Capture the cell that displays the provided text and extract its (x, y) central coordinate. 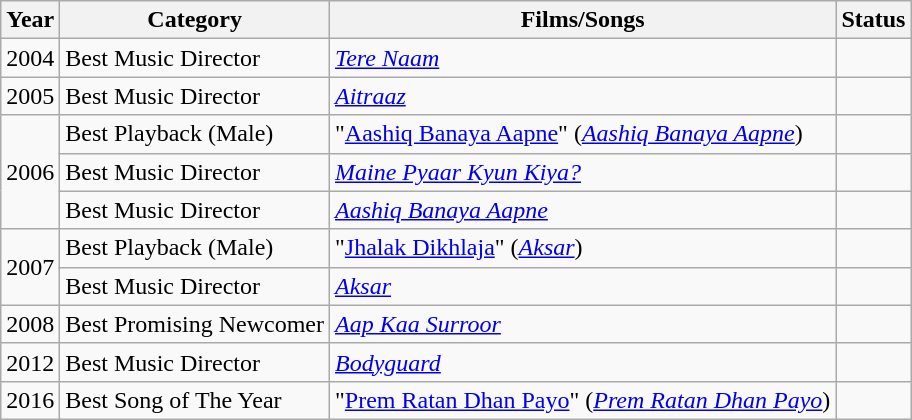
Aashiq Banaya Aapne (583, 210)
2007 (30, 267)
2005 (30, 96)
2016 (30, 400)
2012 (30, 362)
"Jhalak Dikhlaja" (Aksar) (583, 248)
Bodyguard (583, 362)
Best Promising Newcomer (195, 324)
Year (30, 20)
"Aashiq Banaya Aapne" (Aashiq Banaya Aapne) (583, 134)
Tere Naam (583, 58)
Category (195, 20)
Films/Songs (583, 20)
Maine Pyaar Kyun Kiya? (583, 172)
Best Song of The Year (195, 400)
2006 (30, 172)
Aitraaz (583, 96)
Aksar (583, 286)
Status (874, 20)
2008 (30, 324)
Aap Kaa Surroor (583, 324)
"Prem Ratan Dhan Payo" (Prem Ratan Dhan Payo) (583, 400)
2004 (30, 58)
